From the cell containing the given text, extract its center point as (x, y) coordinate. 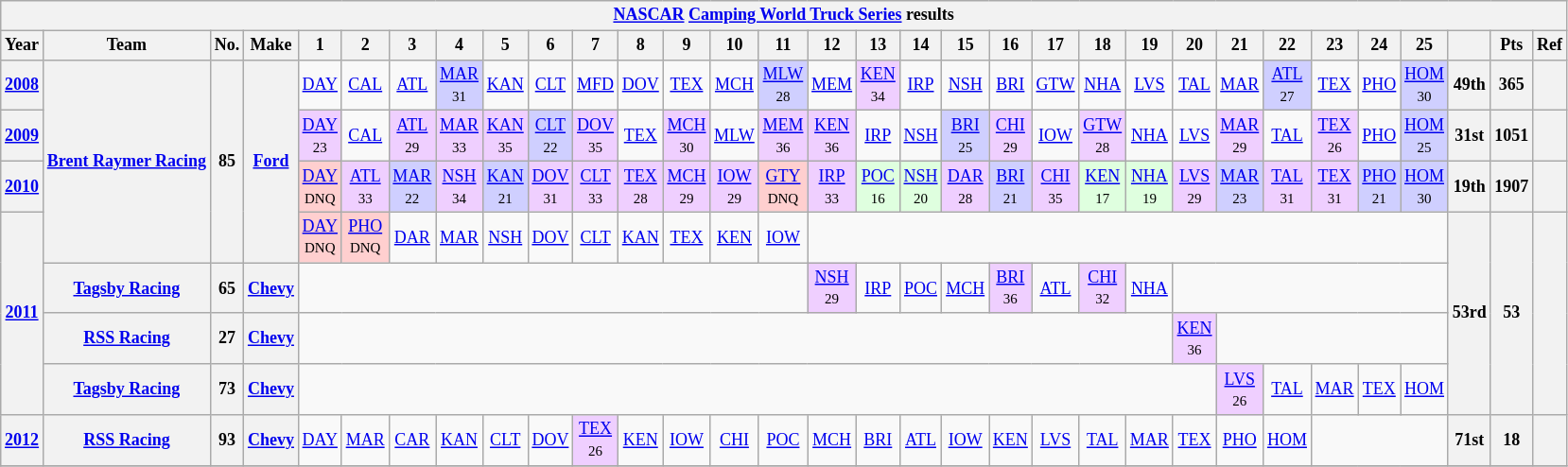
4 (460, 45)
1 (320, 45)
MLW (734, 136)
NSH20 (921, 186)
53 (1511, 314)
1907 (1511, 186)
DOV31 (550, 186)
MAR29 (1240, 136)
MEM (832, 85)
DOV35 (596, 136)
No. (227, 45)
12 (832, 45)
BRI36 (1011, 288)
Pts (1511, 45)
93 (227, 441)
2009 (23, 136)
LVS29 (1194, 186)
DAY23 (320, 136)
NSH34 (460, 186)
14 (921, 45)
365 (1511, 85)
19th (1470, 186)
2011 (23, 314)
5 (505, 45)
BRI25 (966, 136)
53rd (1470, 314)
11 (783, 45)
IOW29 (734, 186)
49th (1470, 85)
15 (966, 45)
HOM25 (1424, 136)
ATL29 (412, 136)
NHA19 (1150, 186)
DAR (412, 237)
ATL33 (365, 186)
MFD (596, 85)
Make (271, 45)
CAR (412, 441)
MAR33 (460, 136)
POC16 (878, 186)
MLW28 (783, 85)
DAR28 (966, 186)
71st (1470, 441)
13 (878, 45)
CLT22 (550, 136)
CLT33 (596, 186)
MCH30 (687, 136)
Team (127, 45)
TEX31 (1334, 186)
KAN21 (505, 186)
Year (23, 45)
CHI32 (1103, 288)
CHI (734, 441)
24 (1379, 45)
KEN17 (1103, 186)
MEM36 (783, 136)
3 (412, 45)
7 (596, 45)
2008 (23, 85)
MAR22 (412, 186)
21 (1240, 45)
9 (687, 45)
20 (1194, 45)
17 (1055, 45)
MCH29 (687, 186)
25 (1424, 45)
BRI21 (1011, 186)
Ref (1550, 45)
8 (640, 45)
73 (227, 389)
CHI29 (1011, 136)
GTW (1055, 85)
1051 (1511, 136)
Ford (271, 161)
PHODNQ (365, 237)
19 (1150, 45)
GTYDNQ (783, 186)
23 (1334, 45)
31st (1470, 136)
27 (227, 338)
TAL31 (1288, 186)
ATL27 (1288, 85)
GTW28 (1103, 136)
NSH29 (832, 288)
KAN35 (505, 136)
6 (550, 45)
2 (365, 45)
2012 (23, 441)
85 (227, 161)
Brent Raymer Racing (127, 161)
2010 (23, 186)
22 (1288, 45)
PHO21 (1379, 186)
TEX28 (640, 186)
CHI35 (1055, 186)
NASCAR Camping World Truck Series results (784, 15)
65 (227, 288)
IRP33 (832, 186)
LVS26 (1240, 389)
KEN34 (878, 85)
16 (1011, 45)
MAR23 (1240, 186)
MAR31 (460, 85)
10 (734, 45)
